Capture the cell that displays the provided text and extract its [x, y] central coordinate. 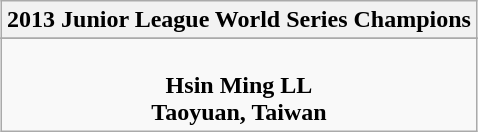
2013 Junior League World Series Champions [240, 20]
Hsin Ming LLTaoyuan, Taiwan [240, 85]
